Output the [X, Y] coordinate of the center of the cell containing the given text.  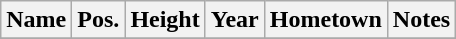
Height [165, 20]
Year [234, 20]
Name [36, 20]
Pos. [98, 20]
Hometown [326, 20]
Notes [421, 20]
